For the text-containing cell, return its midpoint in [x, y] coordinate format. 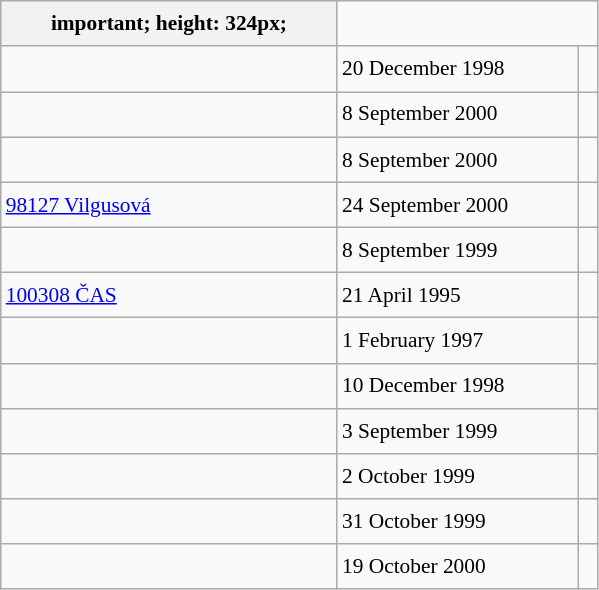
100308 ČAS [169, 296]
19 October 2000 [458, 566]
31 October 1999 [458, 522]
24 September 2000 [458, 204]
10 December 1998 [458, 386]
21 April 1995 [458, 296]
8 September 1999 [458, 250]
1 February 1997 [458, 340]
98127 Vilgusová [169, 204]
important; height: 324px; [169, 24]
2 October 1999 [458, 476]
20 December 1998 [458, 68]
3 September 1999 [458, 430]
